Search for the cell housing the specified text and yield its [X, Y] center coordinate. 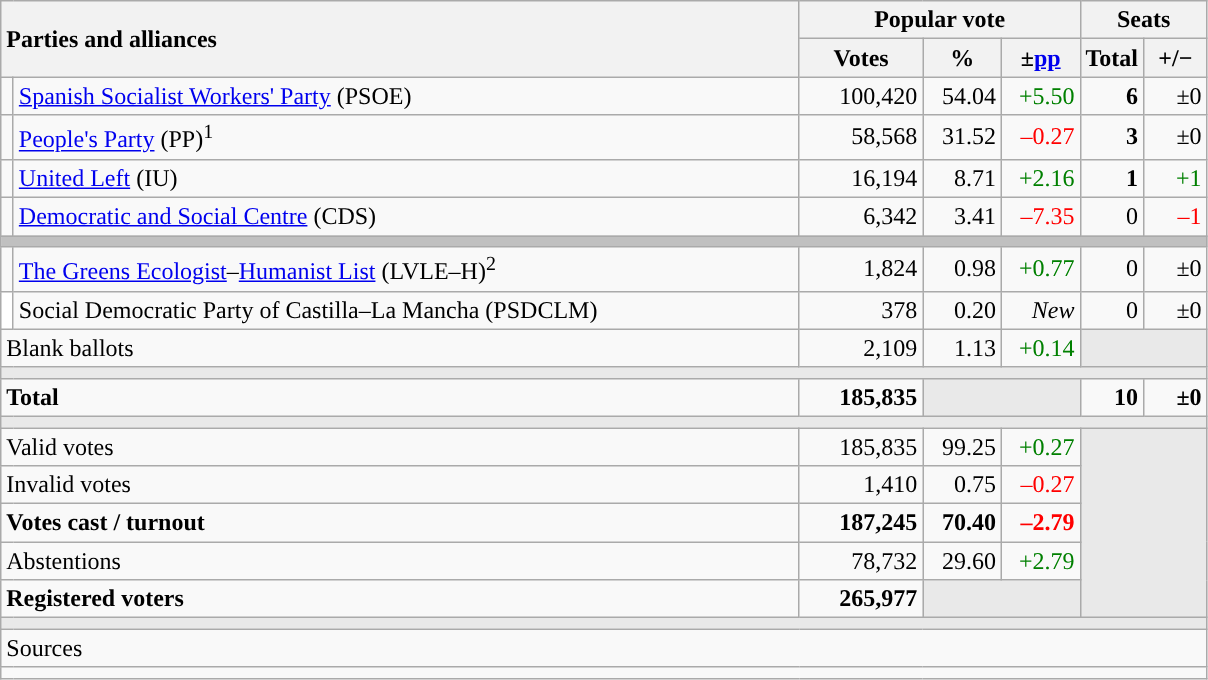
Registered voters [400, 599]
6,342 [861, 217]
+/− [1176, 58]
±pp [1040, 58]
+5.50 [1040, 96]
58,568 [861, 138]
+0.77 [1040, 270]
–1 [1176, 217]
+2.16 [1040, 178]
–2.79 [1040, 523]
16,194 [861, 178]
1,824 [861, 270]
Votes cast / turnout [400, 523]
99.25 [962, 447]
Votes [861, 58]
+0.27 [1040, 447]
54.04 [962, 96]
People's Party (PP)1 [406, 138]
0.98 [962, 270]
+0.14 [1040, 348]
United Left (IU) [406, 178]
1,410 [861, 485]
0.75 [962, 485]
8.71 [962, 178]
Social Democratic Party of Castilla–La Mancha (PSDCLM) [406, 310]
Blank ballots [400, 348]
New [1040, 310]
+1 [1176, 178]
31.52 [962, 138]
The Greens Ecologist–Humanist List (LVLE–H)2 [406, 270]
3.41 [962, 217]
% [962, 58]
1.13 [962, 348]
100,420 [861, 96]
3 [1112, 138]
Invalid votes [400, 485]
378 [861, 310]
187,245 [861, 523]
1 [1112, 178]
265,977 [861, 599]
Abstentions [400, 561]
Seats [1144, 20]
–7.35 [1040, 217]
78,732 [861, 561]
Parties and alliances [400, 39]
6 [1112, 96]
+2.79 [1040, 561]
70.40 [962, 523]
10 [1112, 397]
29.60 [962, 561]
Valid votes [400, 447]
Democratic and Social Centre (CDS) [406, 217]
0.20 [962, 310]
Sources [604, 648]
Spanish Socialist Workers' Party (PSOE) [406, 96]
2,109 [861, 348]
Popular vote [940, 20]
